Pinpoint the cell where the given text exists, returning its [X, Y] midpoint coordinate. 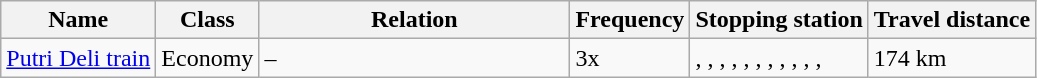
Class [208, 20]
, , , , , , , , , , , [779, 58]
Putri Deli train [78, 58]
Travel distance [952, 20]
174 km [952, 58]
Stopping station [779, 20]
Name [78, 20]
3x [630, 58]
Frequency [630, 20]
– [414, 58]
Relation [414, 20]
Economy [208, 58]
